Search for the cell housing the specified text and yield its (X, Y) center coordinate. 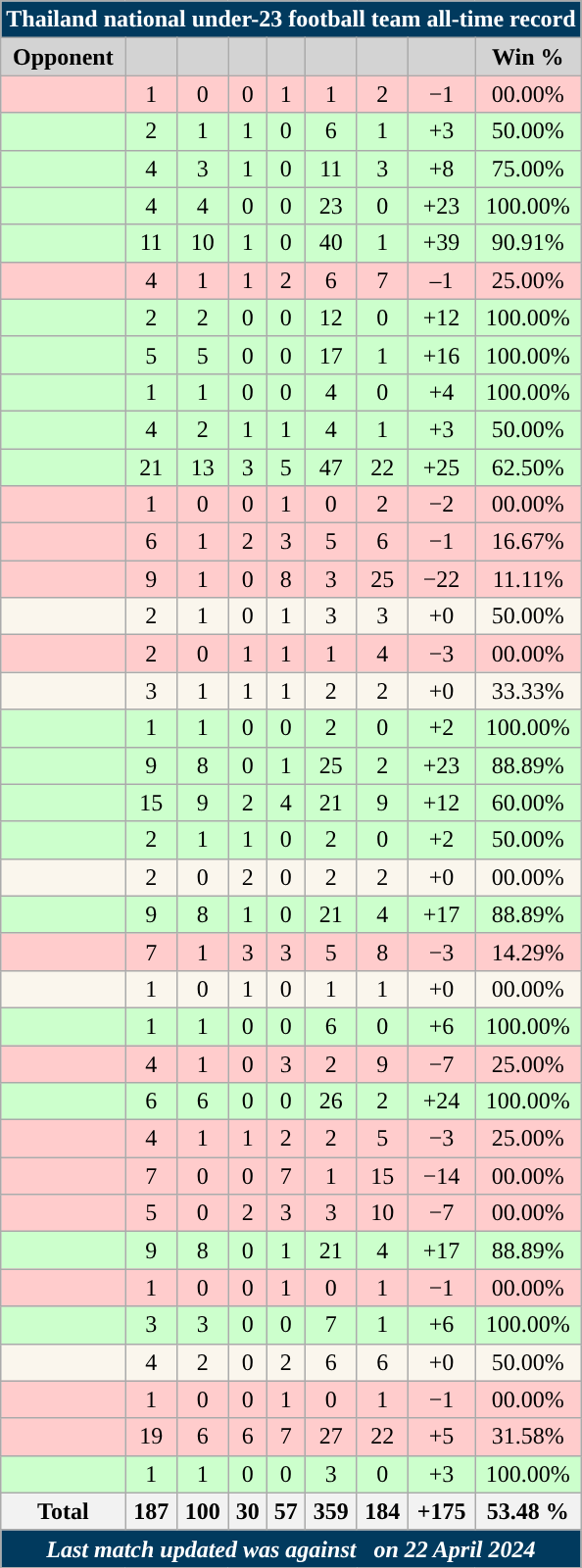
23 (331, 206)
12 (331, 318)
−14 (442, 1176)
Total (63, 1511)
359 (331, 1511)
57 (286, 1511)
+5 (442, 1437)
+39 (442, 243)
100 (202, 1511)
184 (382, 1511)
187 (151, 1511)
62.50% (529, 467)
33.33% (529, 691)
+8 (442, 169)
40 (331, 243)
19 (151, 1437)
Thailand national under-23 football team all-time record (291, 20)
13 (202, 467)
47 (331, 467)
30 (247, 1511)
90.91% (529, 243)
Opponent (63, 57)
Win % (529, 57)
31.58% (529, 1437)
16.67% (529, 542)
75.00% (529, 169)
+4 (442, 392)
60.00% (529, 803)
+175 (442, 1511)
11.11% (529, 579)
+16 (442, 355)
Last match updated was against on 22 April 2024 (291, 1548)
−22 (442, 579)
17 (331, 355)
26 (331, 1102)
+25 (442, 467)
27 (331, 1437)
−2 (442, 505)
53.48 % (529, 1511)
14.29% (529, 952)
+24 (442, 1102)
–1 (442, 280)
